Locate the cell with the specified text and output its (x, y) center coordinate. 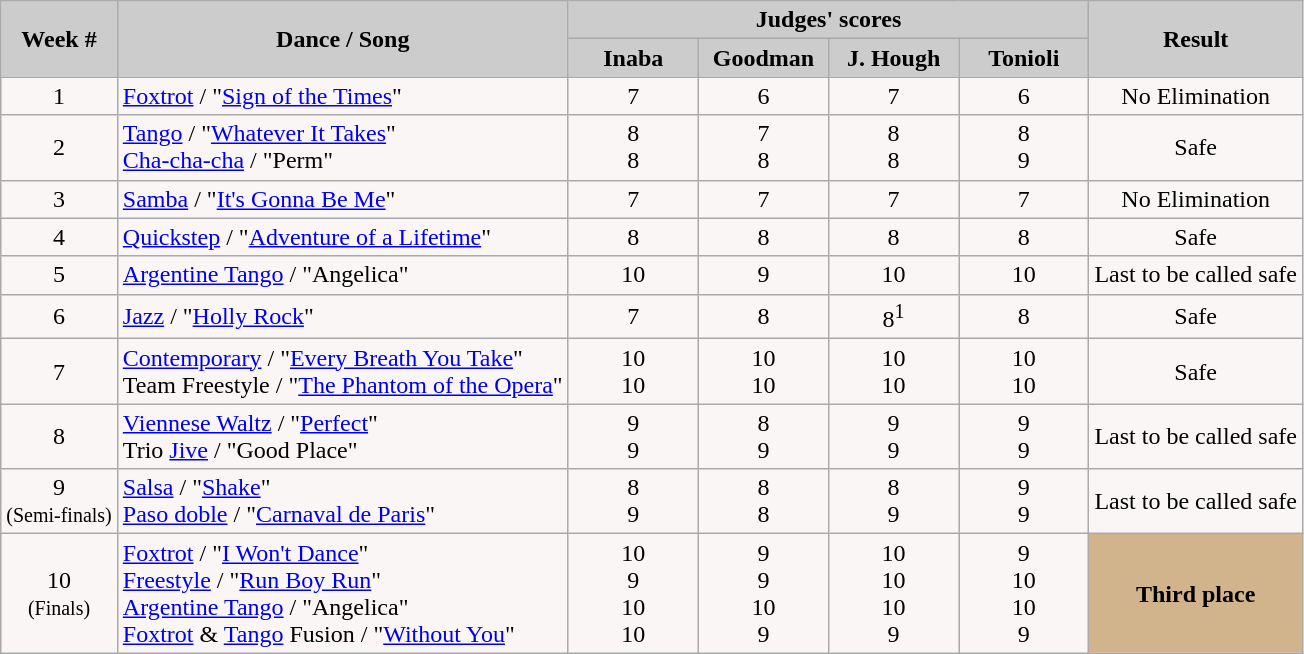
9 (763, 275)
J. Hough (894, 58)
Tonioli (1024, 58)
3 (60, 199)
Contemporary / "Every Breath You Take"Team Freestyle / "The Phantom of the Opera" (342, 372)
Foxtrot / "Sign of the Times" (342, 96)
Inaba (633, 58)
99109 (763, 594)
1 (60, 96)
Third place (1196, 594)
Samba / "It's Gonna Be Me" (342, 199)
81 (894, 316)
Goodman (763, 58)
Argentine Tango / "Angelica" (342, 275)
10(Finals) (60, 594)
1010109 (894, 594)
Tango / "Whatever It Takes"Cha-cha-cha / "Perm" (342, 148)
Quickstep / "Adventure of a Lifetime" (342, 237)
Foxtrot / "I Won't Dance"Freestyle / "Run Boy Run"Argentine Tango / "Angelica"Foxtrot & Tango Fusion / "Without You" (342, 594)
910109 (1024, 594)
2 (60, 148)
78 (763, 148)
1091010 (633, 594)
Jazz / "Holly Rock" (342, 316)
Viennese Waltz / "Perfect"Trio Jive / "Good Place" (342, 436)
4 (60, 237)
Dance / Song (342, 39)
Salsa / "Shake"Paso doble / "Carnaval de Paris" (342, 502)
9(Semi-finals) (60, 502)
Judges' scores (828, 20)
5 (60, 275)
Result (1196, 39)
Week # (60, 39)
